Scan for the cell matching the given text and deliver its (x, y) coordinate at center. 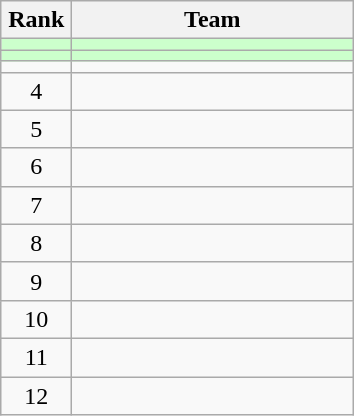
12 (36, 395)
Rank (36, 20)
7 (36, 205)
6 (36, 167)
Team (212, 20)
11 (36, 357)
5 (36, 129)
9 (36, 281)
4 (36, 91)
8 (36, 243)
10 (36, 319)
